Return the (x, y) coordinate for the center point of the cell that contains the specified text.  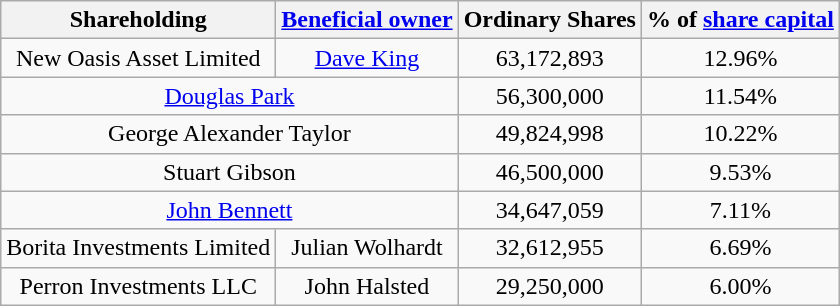
6.69% (740, 248)
Borita Investments Limited (138, 248)
Douglas Park (230, 96)
56,300,000 (550, 96)
Perron Investments LLC (138, 286)
32,612,955 (550, 248)
Beneficial owner (367, 20)
Dave King (367, 58)
29,250,000 (550, 286)
34,647,059 (550, 210)
6.00% (740, 286)
7.11% (740, 210)
Julian Wolhardt (367, 248)
49,824,998 (550, 134)
George Alexander Taylor (230, 134)
Shareholding (138, 20)
11.54% (740, 96)
9.53% (740, 172)
10.22% (740, 134)
Ordinary Shares (550, 20)
46,500,000 (550, 172)
12.96% (740, 58)
New Oasis Asset Limited (138, 58)
John Halsted (367, 286)
Stuart Gibson (230, 172)
63,172,893 (550, 58)
John Bennett (230, 210)
% of share capital (740, 20)
